Extract the (x, y) coordinate from the center of the cell holding the provided text.  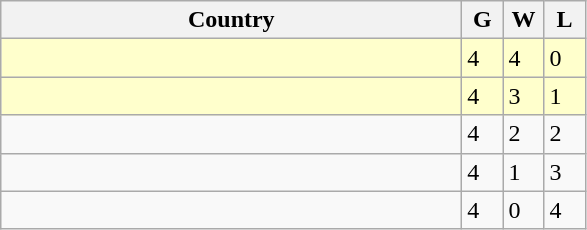
Country (232, 20)
W (524, 20)
L (564, 20)
G (482, 20)
